Identify which cell holds the provided text, then report its [x, y] central coordinate. 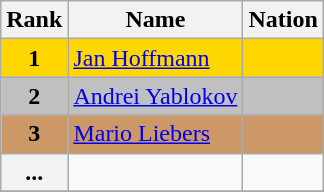
Nation [283, 20]
3 [34, 134]
Jan Hoffmann [156, 58]
2 [34, 96]
... [34, 172]
Mario Liebers [156, 134]
Andrei Yablokov [156, 96]
Name [156, 20]
1 [34, 58]
Rank [34, 20]
